Provide the [X, Y] coordinate of the cell's center where the given text is located.  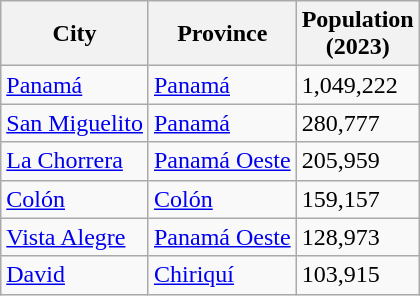
Population(2023) [358, 34]
Province [222, 34]
La Chorrera [75, 161]
128,973 [358, 237]
1,049,222 [358, 85]
David [75, 275]
Vista Alegre [75, 237]
280,777 [358, 123]
103,915 [358, 275]
159,157 [358, 199]
Chiriquí [222, 275]
San Miguelito [75, 123]
205,959 [358, 161]
City [75, 34]
